For the text-containing cell, return its midpoint in [x, y] coordinate format. 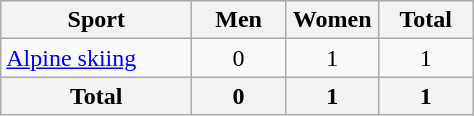
Women [332, 20]
Men [239, 20]
Alpine skiing [96, 58]
Sport [96, 20]
